Determine the [X, Y] coordinate at the center of the cell enclosing the given text.  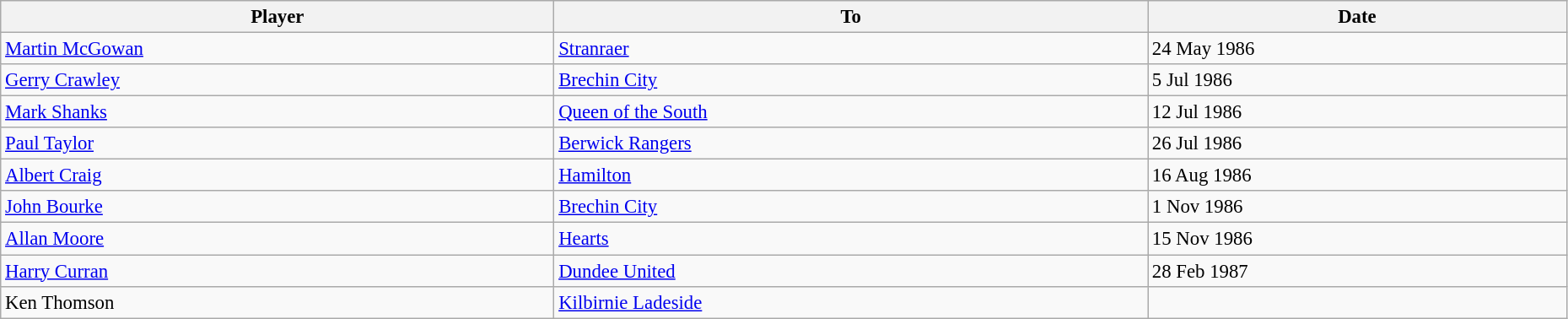
Dundee United [851, 271]
Mark Shanks [277, 112]
12 Jul 1986 [1358, 112]
Kilbirnie Ladeside [851, 302]
Albert Craig [277, 176]
Harry Curran [277, 271]
Paul Taylor [277, 143]
Date [1358, 17]
28 Feb 1987 [1358, 271]
Martin McGowan [277, 49]
Hearts [851, 239]
Allan Moore [277, 239]
Stranraer [851, 49]
Gerry Crawley [277, 80]
Player [277, 17]
John Bourke [277, 207]
To [851, 17]
26 Jul 1986 [1358, 143]
Ken Thomson [277, 302]
24 May 1986 [1358, 49]
15 Nov 1986 [1358, 239]
5 Jul 1986 [1358, 80]
1 Nov 1986 [1358, 207]
Queen of the South [851, 112]
Berwick Rangers [851, 143]
16 Aug 1986 [1358, 176]
Hamilton [851, 176]
